Find where the given text appears and provide that cell's center as (X, Y) coordinate. 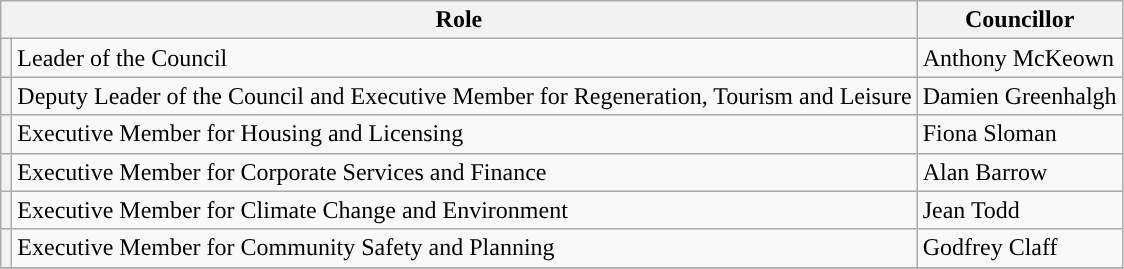
Alan Barrow (1020, 172)
Deputy Leader of the Council and Executive Member for Regeneration, Tourism and Leisure (464, 96)
Damien Greenhalgh (1020, 96)
Role (459, 20)
Executive Member for Housing and Licensing (464, 134)
Councillor (1020, 20)
Anthony McKeown (1020, 58)
Fiona Sloman (1020, 134)
Godfrey Claff (1020, 248)
Jean Todd (1020, 210)
Executive Member for Community Safety and Planning (464, 248)
Leader of the Council (464, 58)
Executive Member for Climate Change and Environment (464, 210)
Executive Member for Corporate Services and Finance (464, 172)
